Return the [X, Y] coordinate for the center point of the cell that contains the specified text.  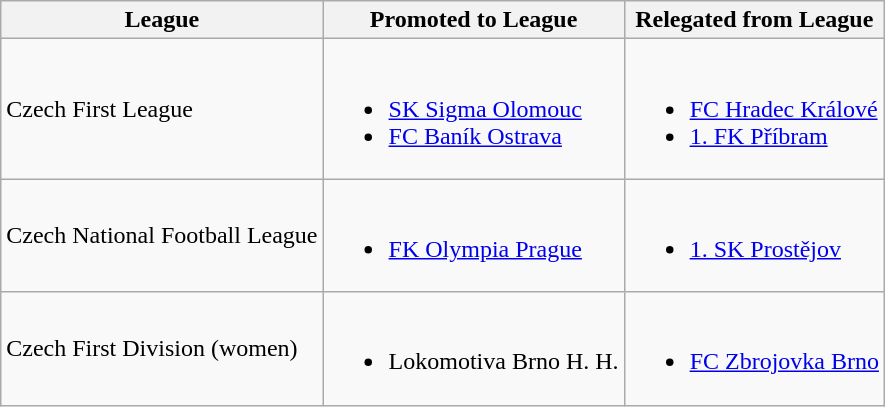
FC Hradec Králové1. FK Příbram [754, 109]
Czech First Division (women) [162, 348]
FC Zbrojovka Brno [754, 348]
Lokomotiva Brno H. H. [474, 348]
FK Olympia Prague [474, 236]
1. SK Prostějov [754, 236]
League [162, 20]
SK Sigma OlomoucFC Baník Ostrava [474, 109]
Czech First League [162, 109]
Czech National Football League [162, 236]
Relegated from League [754, 20]
Promoted to League [474, 20]
